For the text-containing cell, return its midpoint in (x, y) coordinate format. 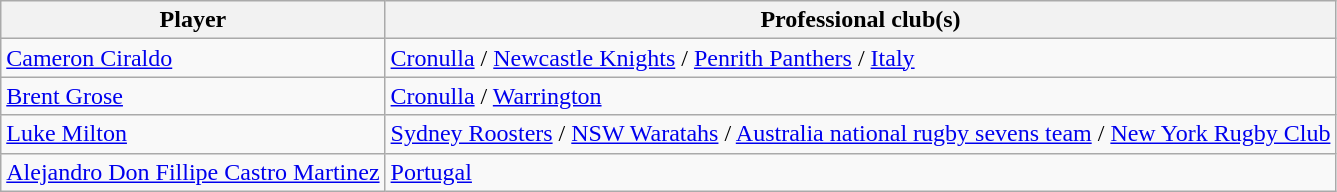
Portugal (860, 172)
Player (193, 20)
Brent Grose (193, 96)
Cronulla / Warrington (860, 96)
Sydney Roosters / NSW Waratahs / Australia national rugby sevens team / New York Rugby Club (860, 134)
Cronulla / Newcastle Knights / Penrith Panthers / Italy (860, 58)
Luke Milton (193, 134)
Cameron Ciraldo (193, 58)
Professional club(s) (860, 20)
Alejandro Don Fillipe Castro Martinez (193, 172)
